Scan for the cell matching the given text and deliver its [X, Y] coordinate at center. 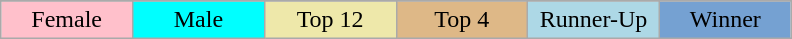
Winner [725, 20]
Runner-Up [594, 20]
Male [199, 20]
Top 12 [330, 20]
Top 4 [462, 20]
Female [67, 20]
